From the cell containing the given text, extract its center point as [x, y] coordinate. 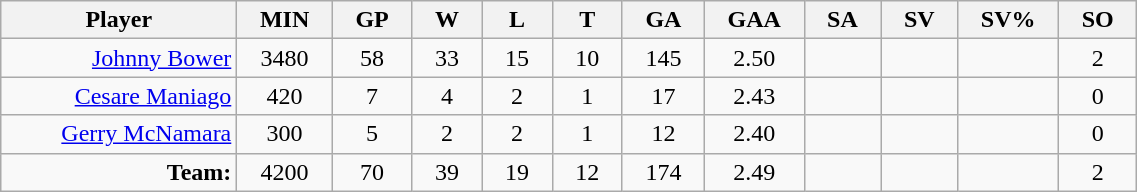
Johnny Bower [119, 58]
GA [663, 20]
4 [447, 96]
Cesare Maniago [119, 96]
420 [285, 96]
SA [842, 20]
GP [372, 20]
3480 [285, 58]
GAA [755, 20]
W [447, 20]
39 [447, 172]
SV% [1008, 20]
145 [663, 58]
Player [119, 20]
2.40 [755, 134]
Gerry McNamara [119, 134]
5 [372, 134]
SO [1098, 20]
2.50 [755, 58]
Team: [119, 172]
T [587, 20]
2.43 [755, 96]
MIN [285, 20]
33 [447, 58]
2.49 [755, 172]
70 [372, 172]
15 [517, 58]
300 [285, 134]
10 [587, 58]
17 [663, 96]
4200 [285, 172]
19 [517, 172]
174 [663, 172]
58 [372, 58]
SV [920, 20]
L [517, 20]
7 [372, 96]
